Return [X, Y] of the center of cell containing provided text 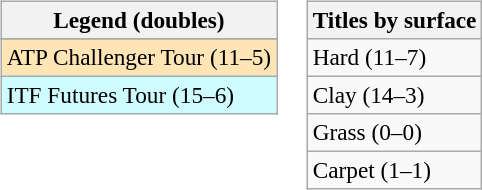
Carpet (1–1) [394, 171]
ITF Futures Tour (15–6) [138, 95]
Legend (doubles) [138, 20]
Grass (0–0) [394, 133]
ATP Challenger Tour (11–5) [138, 57]
Hard (11–7) [394, 57]
Clay (14–3) [394, 95]
Titles by surface [394, 20]
